Provide the (X, Y) coordinate of the cell's center where the given text is located.  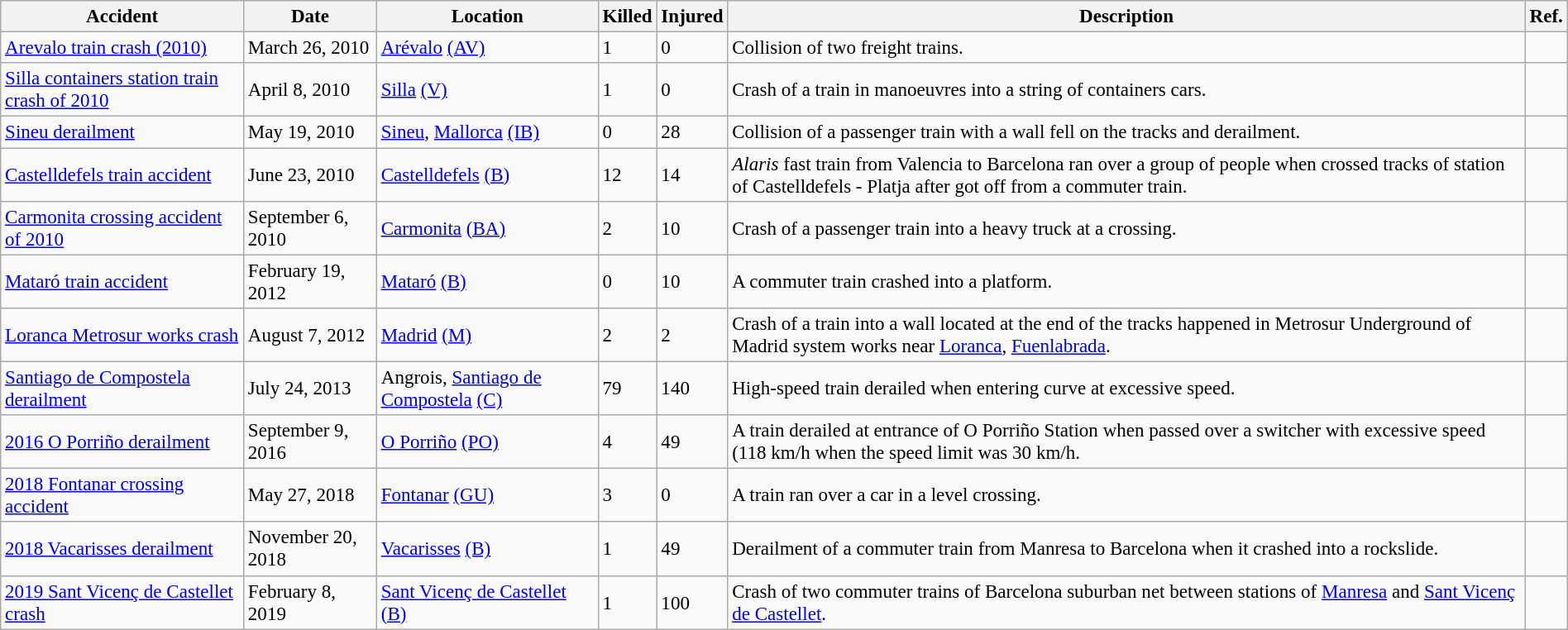
28 (692, 132)
August 7, 2012 (309, 336)
Castelldefels (B) (487, 175)
Arévalo (AV) (487, 48)
May 27, 2018 (309, 496)
February 8, 2019 (309, 602)
June 23, 2010 (309, 175)
140 (692, 389)
September 9, 2016 (309, 441)
High-speed train derailed when entering curve at excessive speed. (1126, 389)
Silla (V) (487, 89)
February 19, 2012 (309, 281)
March 26, 2010 (309, 48)
2019 Sant Vicenç de Castellet crash (122, 602)
April 8, 2010 (309, 89)
2018 Fontanar crossing accident (122, 496)
Arevalo train crash (2010) (122, 48)
Angrois, Santiago de Compostela (C) (487, 389)
Fontanar (GU) (487, 496)
Madrid (M) (487, 336)
Castelldefels train accident (122, 175)
A train ran over a car in a level crossing. (1126, 496)
Mataró (B) (487, 281)
2018 Vacarisses derailment (122, 549)
14 (692, 175)
Vacarisses (B) (487, 549)
O Porriño (PO) (487, 441)
12 (627, 175)
Crash of a passenger train into a heavy truck at a crossing. (1126, 228)
November 20, 2018 (309, 549)
Collision of two freight trains. (1126, 48)
Loranca Metrosur works crash (122, 336)
Mataró train accident (122, 281)
September 6, 2010 (309, 228)
Sineu derailment (122, 132)
100 (692, 602)
Crash of a train into a wall located at the end of the tracks happened in Metrosur Underground of Madrid system works near Loranca, Fuenlabrada. (1126, 336)
May 19, 2010 (309, 132)
Accident (122, 17)
4 (627, 441)
Collision of a passenger train with a wall fell on the tracks and derailment. (1126, 132)
Silla containers station train crash of 2010 (122, 89)
79 (627, 389)
Carmonita crossing accident of 2010 (122, 228)
3 (627, 496)
Crash of a train in manoeuvres into a string of containers cars. (1126, 89)
Location (487, 17)
Killed (627, 17)
A train derailed at entrance of O Porriño Station when passed over a switcher with excessive speed (118 km/h when the speed limit was 30 km/h. (1126, 441)
Derailment of a commuter train from Manresa to Barcelona when it crashed into a rockslide. (1126, 549)
Injured (692, 17)
Description (1126, 17)
Ref. (1546, 17)
Crash of two commuter trains of Barcelona suburban net between stations of Manresa and Sant Vicenç de Castellet. (1126, 602)
Santiago de Compostela derailment (122, 389)
Date (309, 17)
Sineu, Mallorca (IB) (487, 132)
Sant Vicenç de Castellet (B) (487, 602)
Carmonita (BA) (487, 228)
2016 O Porriño derailment (122, 441)
July 24, 2013 (309, 389)
A commuter train crashed into a platform. (1126, 281)
